Extract the (x, y) coordinate from the center of the cell holding the provided text.  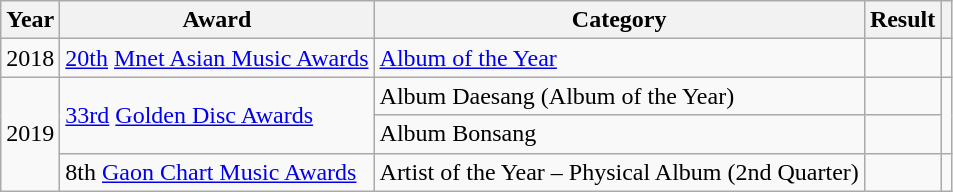
8th Gaon Chart Music Awards (217, 172)
Year (30, 20)
2019 (30, 134)
2018 (30, 58)
Artist of the Year – Physical Album (2nd Quarter) (619, 172)
Award (217, 20)
20th Mnet Asian Music Awards (217, 58)
Album Daesang (Album of the Year) (619, 96)
Album of the Year (619, 58)
33rd Golden Disc Awards (217, 115)
Album Bonsang (619, 134)
Result (902, 20)
Category (619, 20)
